Extract the [X, Y] coordinate from the center of the cell holding the provided text.  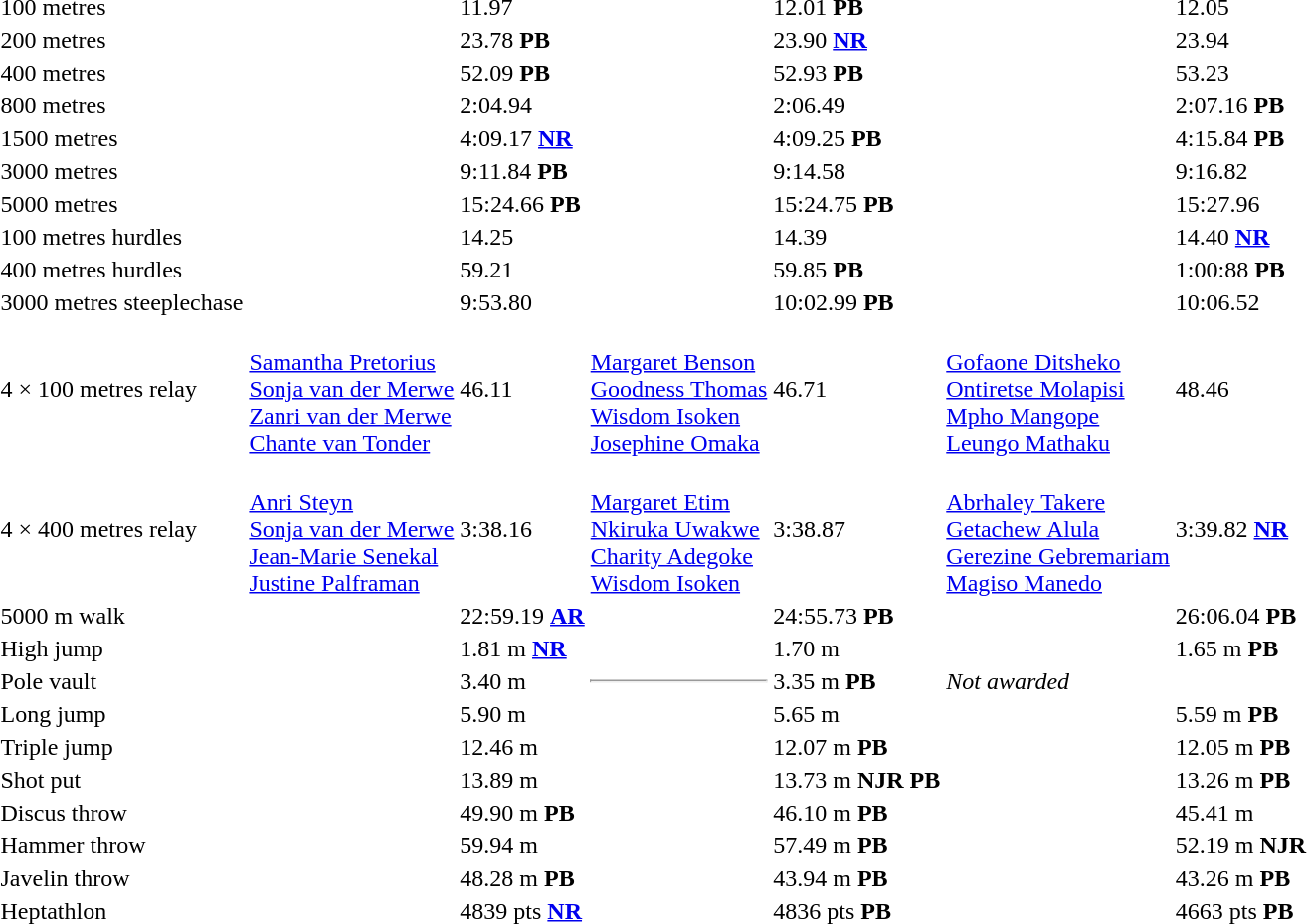
3:39.82 NR [1240, 529]
15:27.96 [1240, 204]
2:07.16 PB [1240, 105]
23.78 PB [522, 40]
9:16.82 [1240, 171]
14.40 NR [1240, 237]
59.85 PB [857, 270]
3:38.16 [522, 529]
13.73 m NJR PB [857, 780]
52.19 m NJR [1240, 845]
10:02.99 PB [857, 302]
Gofaone DitshekoOntiretse MolapisiMpho MangopeLeungo Mathaku [1058, 389]
12.05 m PB [1240, 747]
2:04.94 [522, 105]
9:53.80 [522, 302]
26:06.04 PB [1240, 616]
1.65 m PB [1240, 648]
45.41 m [1240, 813]
1.81 m NR [522, 648]
5.65 m [857, 714]
24:55.73 PB [857, 616]
15:24.66 PB [522, 204]
43.26 m PB [1240, 878]
Margaret BensonGoodness ThomasWisdom IsokenJosephine Omaka [678, 389]
5.59 m PB [1240, 714]
9:14.58 [857, 171]
12.07 m PB [857, 747]
13.26 m PB [1240, 780]
9:11.84 PB [522, 171]
4:09.17 NR [522, 138]
23.90 NR [857, 40]
Anri SteynSonja van der MerweJean-Marie SenekalJustine Palframan [352, 529]
4:09.25 PB [857, 138]
Margaret EtimNkiruka UwakweCharity AdegokeWisdom Isoken [678, 529]
46.11 [522, 389]
Abrhaley TakereGetachew AlulaGerezine GebremariamMagiso Manedo [1058, 529]
46.10 m PB [857, 813]
5.90 m [522, 714]
3:38.87 [857, 529]
3.35 m PB [857, 681]
48.46 [1240, 389]
49.90 m PB [522, 813]
59.94 m [522, 845]
59.21 [522, 270]
23.94 [1240, 40]
48.28 m PB [522, 878]
1:00:88 PB [1240, 270]
13.89 m [522, 780]
10:06.52 [1240, 302]
2:06.49 [857, 105]
4:15.84 PB [1240, 138]
14.39 [857, 237]
14.25 [522, 237]
46.71 [857, 389]
52.09 PB [522, 73]
22:59.19 AR [522, 616]
52.93 PB [857, 73]
12.46 m [522, 747]
43.94 m PB [857, 878]
53.23 [1240, 73]
15:24.75 PB [857, 204]
1.70 m [857, 648]
Samantha PretoriusSonja van der MerweZanri van der MerweChante van Tonder [352, 389]
57.49 m PB [857, 845]
3.40 m [522, 681]
